Pinpoint the cell where the given text exists, returning its [X, Y] midpoint coordinate. 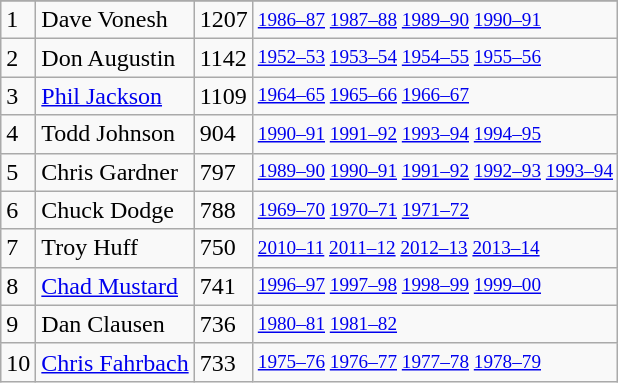
6 [18, 210]
Troy Huff [115, 248]
Phil Jackson [115, 96]
Chris Gardner [115, 172]
1980–81 1981–82 [435, 324]
1 [18, 20]
3 [18, 96]
1975–76 1976–77 1977–78 1978–79 [435, 362]
1989–90 1990–91 1991–92 1992–93 1993–94 [435, 172]
904 [224, 134]
733 [224, 362]
Don Augustin [115, 58]
797 [224, 172]
1142 [224, 58]
1109 [224, 96]
1964–65 1965–66 1966–67 [435, 96]
9 [18, 324]
1969–70 1970–71 1971–72 [435, 210]
4 [18, 134]
10 [18, 362]
2 [18, 58]
741 [224, 286]
Todd Johnson [115, 134]
5 [18, 172]
1990–91 1991–92 1993–94 1994–95 [435, 134]
1986–87 1987–88 1989–90 1990–91 [435, 20]
788 [224, 210]
1207 [224, 20]
Chris Fahrbach [115, 362]
Chad Mustard [115, 286]
Dave Vonesh [115, 20]
736 [224, 324]
750 [224, 248]
1996–97 1997–98 1998–99 1999–00 [435, 286]
Dan Clausen [115, 324]
Chuck Dodge [115, 210]
1952–53 1953–54 1954–55 1955–56 [435, 58]
2010–11 2011–12 2012–13 2013–14 [435, 248]
8 [18, 286]
7 [18, 248]
